Capture the cell that displays the provided text and extract its (X, Y) central coordinate. 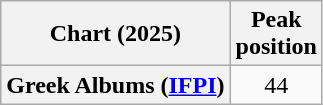
Chart (2025) (116, 34)
Greek Albums (IFPI) (116, 85)
44 (276, 85)
Peakposition (276, 34)
